Identify which cell holds the provided text, then report its (x, y) central coordinate. 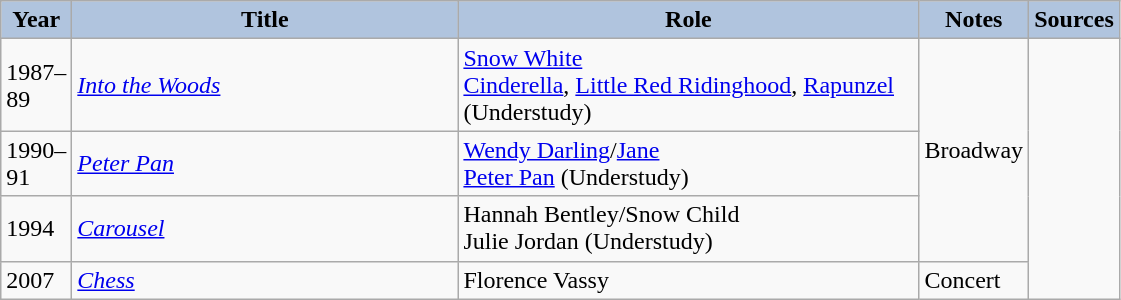
Role (688, 20)
Notes (974, 20)
Year (36, 20)
Wendy Darling/JanePeter Pan (Understudy) (688, 164)
1990–91 (36, 164)
Concert (974, 280)
Title (265, 20)
Florence Vassy (688, 280)
1987–89 (36, 85)
Broadway (974, 150)
Hannah Bentley/Snow ChildJulie Jordan (Understudy) (688, 228)
Into the Woods (265, 85)
Chess (265, 280)
2007 (36, 280)
1994 (36, 228)
Carousel (265, 228)
Peter Pan (265, 164)
Sources (1074, 20)
Snow WhiteCinderella, Little Red Ridinghood, Rapunzel (Understudy) (688, 85)
